Return [x, y] of the center of cell containing provided text 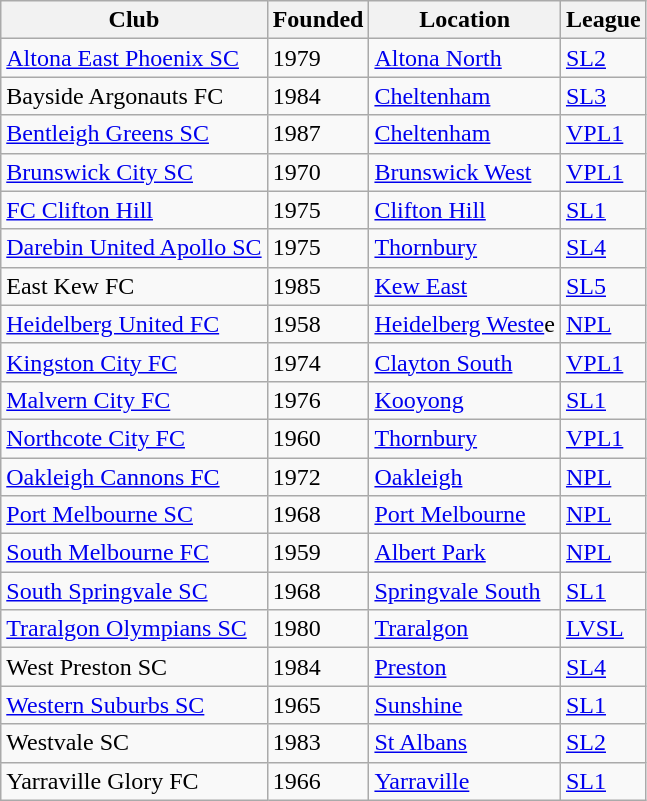
Springvale South [465, 591]
Kooyong [465, 400]
Port Melbourne SC [134, 515]
SL5 [603, 286]
Club [134, 20]
1979 [318, 58]
Bayside Argonauts FC [134, 96]
Oakleigh Cannons FC [134, 477]
Kew East [465, 286]
LVSL [603, 629]
1960 [318, 438]
1965 [318, 705]
Clifton Hill [465, 210]
Traralgon [465, 629]
1972 [318, 477]
Kingston City FC [134, 362]
1959 [318, 553]
League [603, 20]
Location [465, 20]
Northcote City FC [134, 438]
Preston [465, 667]
1980 [318, 629]
1976 [318, 400]
West Preston SC [134, 667]
1974 [318, 362]
Founded [318, 20]
SL3 [603, 96]
Altona North [465, 58]
Yarraville Glory FC [134, 781]
1985 [318, 286]
Traralgon Olympians SC [134, 629]
1983 [318, 743]
Western Suburbs SC [134, 705]
1970 [318, 172]
Clayton South [465, 362]
Port Melbourne [465, 515]
Brunswick West [465, 172]
Bentleigh Greens SC [134, 134]
East Kew FC [134, 286]
1987 [318, 134]
Sunshine [465, 705]
Albert Park [465, 553]
Yarraville [465, 781]
Darebin United Apollo SC [134, 248]
South Springvale SC [134, 591]
South Melbourne FC [134, 553]
Heidelberg Westee [465, 324]
Malvern City FC [134, 400]
Westvale SC [134, 743]
Oakleigh [465, 477]
FC Clifton Hill [134, 210]
Brunswick City SC [134, 172]
Heidelberg United FC [134, 324]
St Albans [465, 743]
1958 [318, 324]
Altona East Phoenix SC [134, 58]
1966 [318, 781]
